Scan for the cell matching the given text and deliver its (X, Y) coordinate at center. 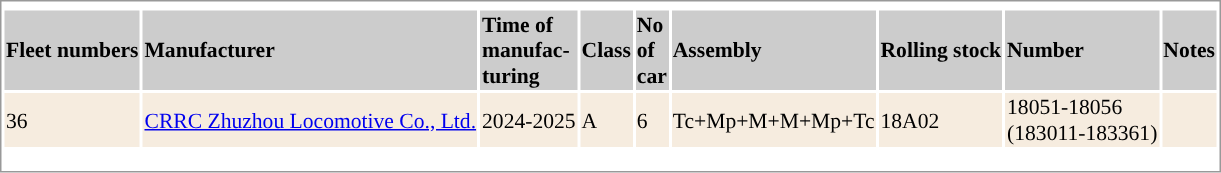
A (606, 120)
Notes (1190, 50)
36 (72, 120)
18051-18056(183011-183361) (1082, 120)
18A02 (941, 120)
Rolling stock (941, 50)
6 (652, 120)
Assembly (774, 50)
2024-2025 (530, 120)
Manufacturer (310, 50)
Number (1082, 50)
Class (606, 50)
Fleet numbers (72, 50)
No of car (652, 50)
Tc+Mp+M+M+Mp+Tc (774, 120)
Time of manufac-turing (530, 50)
CRRC Zhuzhou Locomotive Co., Ltd. (310, 120)
